From the cell containing the given text, extract its center point as (X, Y) coordinate. 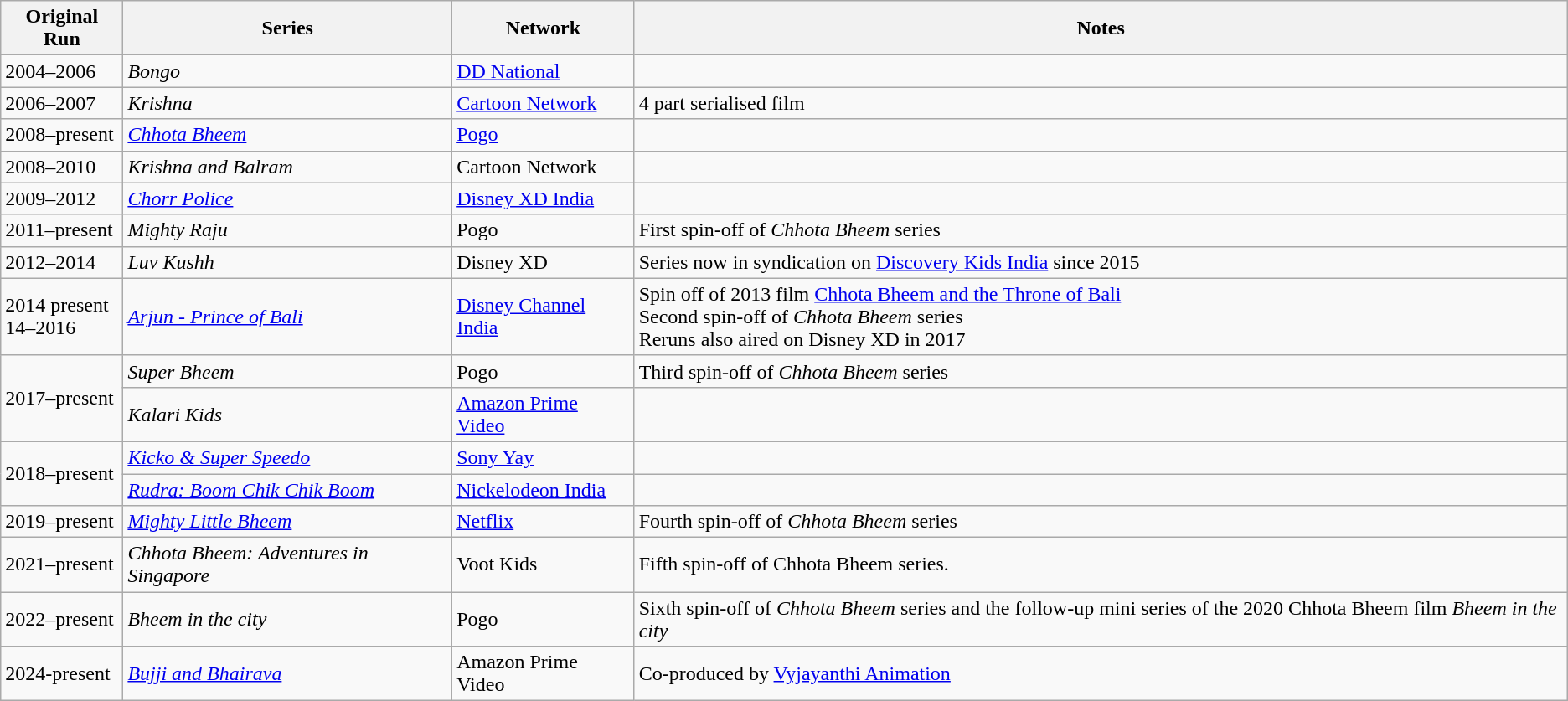
4 part serialised film (1101, 103)
Luv Kushh (288, 262)
First spin-off of Chhota Bheem series (1101, 230)
2022–present (62, 620)
Original Run (62, 28)
2018–present (62, 473)
Super Bheem (288, 371)
Fifth spin-off of Chhota Bheem series. (1101, 564)
Sixth spin-off of Chhota Bheem series and the follow-up mini series of the 2020 Chhota Bheem film Bheem in the city (1101, 620)
2008–2010 (62, 167)
Notes (1101, 28)
Bongo (288, 71)
Bujji and Bhairava (288, 673)
Series (288, 28)
Sony Yay (544, 457)
2012–2014 (62, 262)
2004–2006 (62, 71)
2006–2007 (62, 103)
Kalari Kids (288, 414)
Disney Channel India (544, 317)
Chhota Bheem: Adventures in Singapore (288, 564)
2017–present (62, 399)
Disney XD India (544, 198)
Disney XD (544, 262)
DD National (544, 71)
2008–present (62, 135)
Third spin-off of Chhota Bheem series (1101, 371)
2011–present (62, 230)
Spin off of 2013 film Chhota Bheem and the Throne of BaliSecond spin-off of Chhota Bheem seriesReruns also aired on Disney XD in 2017 (1101, 317)
Fourth spin-off of Chhota Bheem series (1101, 522)
Arjun - Prince of Bali (288, 317)
Series now in syndication on Discovery Kids India since 2015 (1101, 262)
Mighty Raju (288, 230)
Co-produced by Vyjayanthi Animation (1101, 673)
Mighty Little Bheem (288, 522)
2021–present (62, 564)
Bheem in the city (288, 620)
Voot Kids (544, 564)
Chorr Police (288, 198)
Chhota Bheem (288, 135)
Kicko & Super Speedo (288, 457)
Nickelodeon India (544, 490)
Krishna (288, 103)
Rudra: Boom Chik Chik Boom (288, 490)
2009–2012 (62, 198)
2024-present (62, 673)
2019–present (62, 522)
2014 present14–2016 (62, 317)
Network (544, 28)
Krishna and Balram (288, 167)
Netflix (544, 522)
